From the cell containing the given text, extract its center point as [x, y] coordinate. 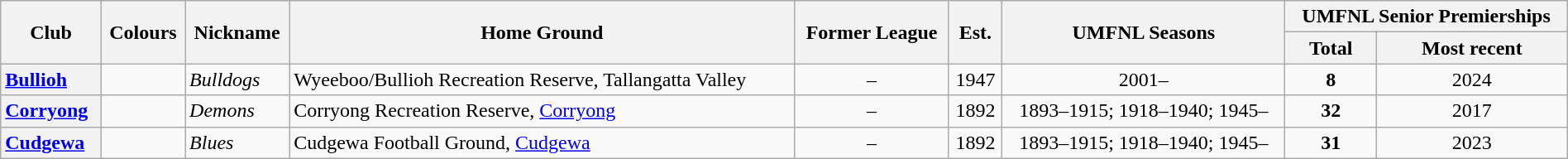
Club [51, 32]
Demons [237, 111]
Nickname [237, 32]
8 [1331, 79]
2017 [1472, 111]
Bullioh [51, 79]
Former League [872, 32]
Most recent [1472, 48]
Corryong Recreation Reserve, Corryong [543, 111]
1947 [976, 79]
Bulldogs [237, 79]
31 [1331, 142]
Blues [237, 142]
Home Ground [543, 32]
Cudgewa Football Ground, Cudgewa [543, 142]
Corryong [51, 111]
2024 [1472, 79]
Est. [976, 32]
Colours [142, 32]
Cudgewa [51, 142]
UMFNL Seasons [1144, 32]
2001– [1144, 79]
Wyeeboo/Bullioh Recreation Reserve, Tallangatta Valley [543, 79]
32 [1331, 111]
2023 [1472, 142]
Total [1331, 48]
UMFNL Senior Premierships [1426, 17]
